Find where the given text appears and provide that cell's center as [x, y] coordinate. 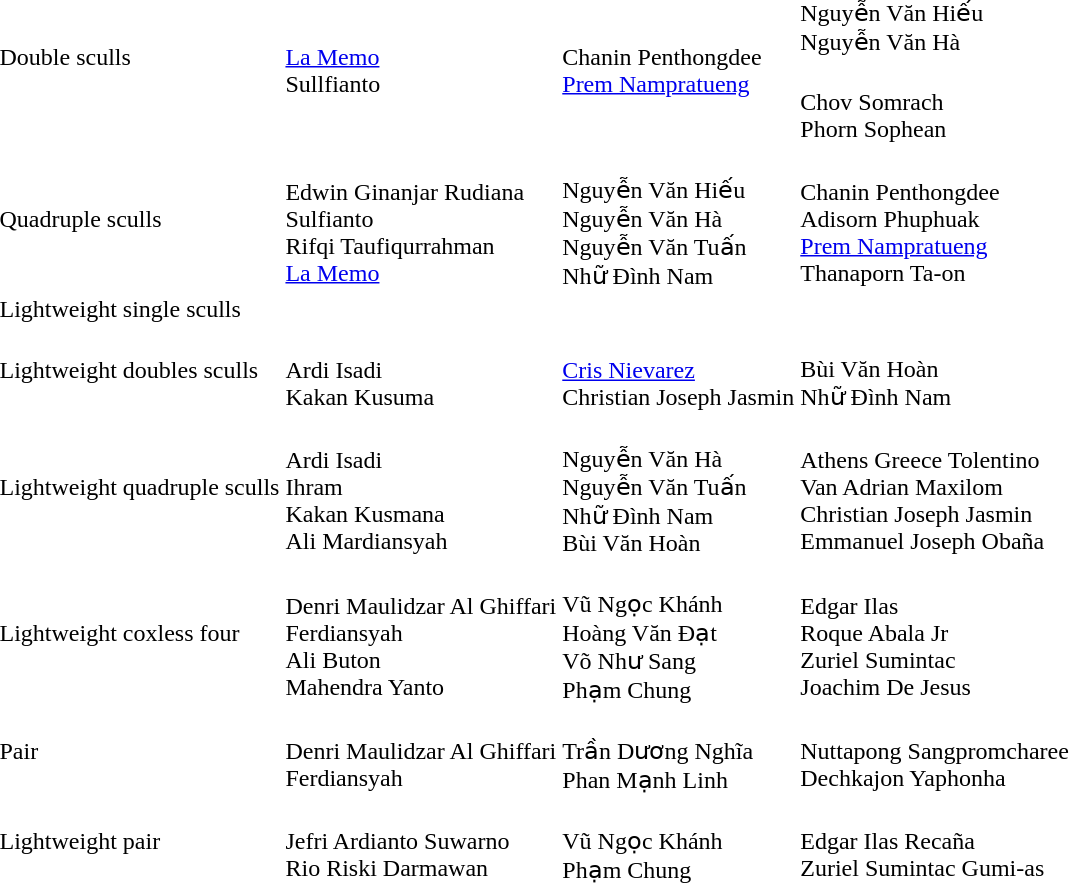
Ardi IsadiKakan Kusuma [421, 370]
Denri Maulidzar Al GhiffariFerdiansyah [421, 752]
Denri Maulidzar Al GhiffariFerdiansyahAli ButonMahendra Yanto [421, 633]
Nguyễn Văn HiếuNguyễn Văn HàNguyễn Văn TuấnNhữ Đình Nam [678, 219]
Trần Dương NghĩaPhan Mạnh Linh [678, 752]
Cris NievarezChristian Joseph Jasmin [678, 370]
Vũ Ngọc KhánhHoàng Văn ĐạtVõ Như SangPhạm Chung [678, 633]
Ardi IsadiIhramKakan KusmanaAli Mardiansyah [421, 487]
Edwin Ginanjar RudianaSulfiantoRifqi TaufiqurrahmanLa Memo [421, 219]
Nguyễn Văn HàNguyễn Văn TuấnNhữ Đình NamBùi Văn Hoàn [678, 487]
